Extract the (X, Y) coordinate from the center of the cell holding the provided text.  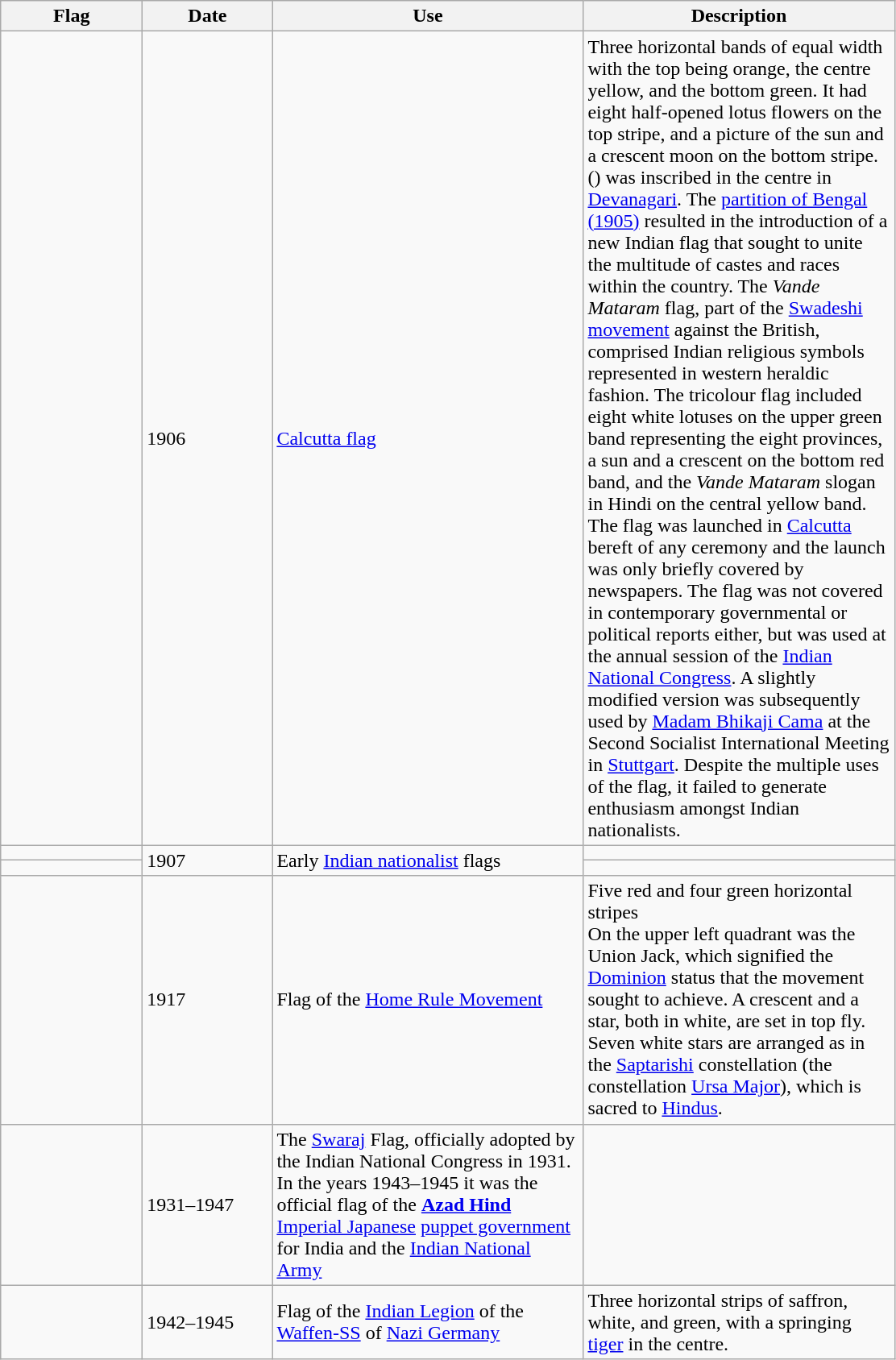
Use (428, 16)
1906 (208, 438)
Early Indian nationalist flags (428, 860)
Flag (72, 16)
Description (739, 16)
Flag of the Indian Legion of the Waffen-SS of Nazi Germany (428, 1322)
1942–1945 (208, 1322)
1917 (208, 1000)
Three horizontal strips of saffron, white, and green, with a springing tiger in the centre. (739, 1322)
Flag of the Home Rule Movement (428, 1000)
Date (208, 16)
1907 (208, 860)
1931–1947 (208, 1205)
Calcutta flag (428, 438)
